Identify which cell holds the provided text, then report its [x, y] central coordinate. 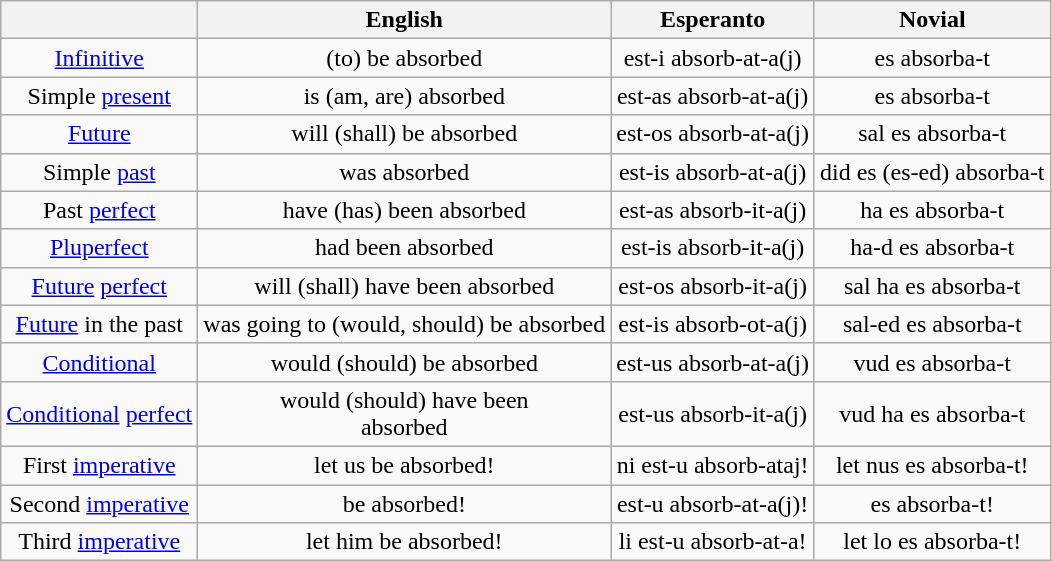
est-as absorb-at-a(j) [713, 96]
let lo es absorba-t! [932, 542]
est-os absorb-it-a(j) [713, 286]
Future perfect [100, 286]
Past perfect [100, 210]
have (has) been absorbed [404, 210]
ha es absorba-t [932, 210]
Conditional [100, 362]
est-is absorb-it-a(j) [713, 248]
li est-u absorb-at-a! [713, 542]
was going to (would, should) be absorbed [404, 324]
sal-ed es absorba-t [932, 324]
vud ha es absorba-t [932, 414]
Simple present [100, 96]
Second imperative [100, 503]
est-us absorb-at-a(j) [713, 362]
Conditional perfect [100, 414]
vud es absorba-t [932, 362]
(to) be absorbed [404, 58]
First imperative [100, 465]
ni est-u absorb-ataj! [713, 465]
sal es absorba-t [932, 134]
est-i absorb-at-a(j) [713, 58]
had been absorbed [404, 248]
English [404, 20]
est-us absorb-it-a(j) [713, 414]
ha-d es absorba-t [932, 248]
est-is absorb-at-a(j) [713, 172]
est-os absorb-at-a(j) [713, 134]
Esperanto [713, 20]
Pluperfect [100, 248]
sal ha es absorba-t [932, 286]
Third imperative [100, 542]
Novial [932, 20]
Simple past [100, 172]
will (shall) be absorbed [404, 134]
be absorbed! [404, 503]
Infinitive [100, 58]
would (should) have been absorbed [404, 414]
is (am, are) absorbed [404, 96]
would (should) be absorbed [404, 362]
es absorba-t! [932, 503]
Future [100, 134]
let him be absorbed! [404, 542]
was absorbed [404, 172]
est-u absorb-at-a(j)! [713, 503]
Future in the past [100, 324]
did es (es-ed) absorba-t [932, 172]
let nus es absorba-t! [932, 465]
will (shall) have been absorbed [404, 286]
let us be absorbed! [404, 465]
est-is absorb-ot-a(j) [713, 324]
est-as absorb-it-a(j) [713, 210]
